Pinpoint the cell where the given text exists, returning its (X, Y) midpoint coordinate. 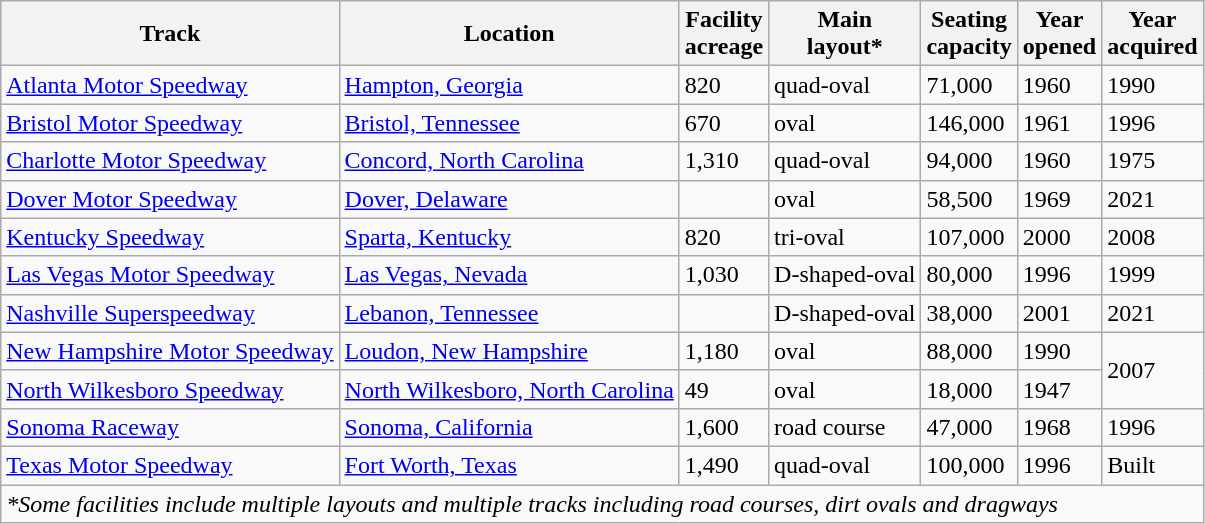
New Hampshire Motor Speedway (170, 351)
1,490 (724, 465)
Facilityacreage (724, 34)
2007 (1152, 370)
1969 (1059, 199)
Seatingcapacity (969, 34)
Dover Motor Speedway (170, 199)
38,000 (969, 313)
Las Vegas, Nevada (509, 275)
Location (509, 34)
Fort Worth, Texas (509, 465)
Nashville Superspeedway (170, 313)
*Some facilities include multiple layouts and multiple tracks including road courses, dirt ovals and dragways (602, 503)
Loudon, New Hampshire (509, 351)
2001 (1059, 313)
2000 (1059, 237)
Dover, Delaware (509, 199)
1947 (1059, 389)
1968 (1059, 427)
1,180 (724, 351)
Yearopened (1059, 34)
80,000 (969, 275)
1,600 (724, 427)
Concord, North Carolina (509, 161)
Sparta, Kentucky (509, 237)
Mainlayout* (845, 34)
49 (724, 389)
146,000 (969, 123)
1961 (1059, 123)
Las Vegas Motor Speedway (170, 275)
Built (1152, 465)
94,000 (969, 161)
100,000 (969, 465)
North Wilkesboro Speedway (170, 389)
1,310 (724, 161)
47,000 (969, 427)
Sonoma, California (509, 427)
Texas Motor Speedway (170, 465)
Kentucky Speedway (170, 237)
71,000 (969, 85)
58,500 (969, 199)
North Wilkesboro, North Carolina (509, 389)
Bristol, Tennessee (509, 123)
Yearacquired (1152, 34)
Sonoma Raceway (170, 427)
1999 (1152, 275)
107,000 (969, 237)
road course (845, 427)
Charlotte Motor Speedway (170, 161)
Track (170, 34)
tri-oval (845, 237)
1975 (1152, 161)
18,000 (969, 389)
670 (724, 123)
Bristol Motor Speedway (170, 123)
Lebanon, Tennessee (509, 313)
2008 (1152, 237)
Hampton, Georgia (509, 85)
88,000 (969, 351)
1,030 (724, 275)
Atlanta Motor Speedway (170, 85)
